Return [x, y] of the center of cell containing provided text 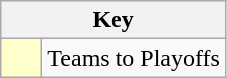
Teams to Playoffs [134, 58]
Key [114, 20]
